Detect which cell encompasses the target text, then output its [x, y] center coordinate. 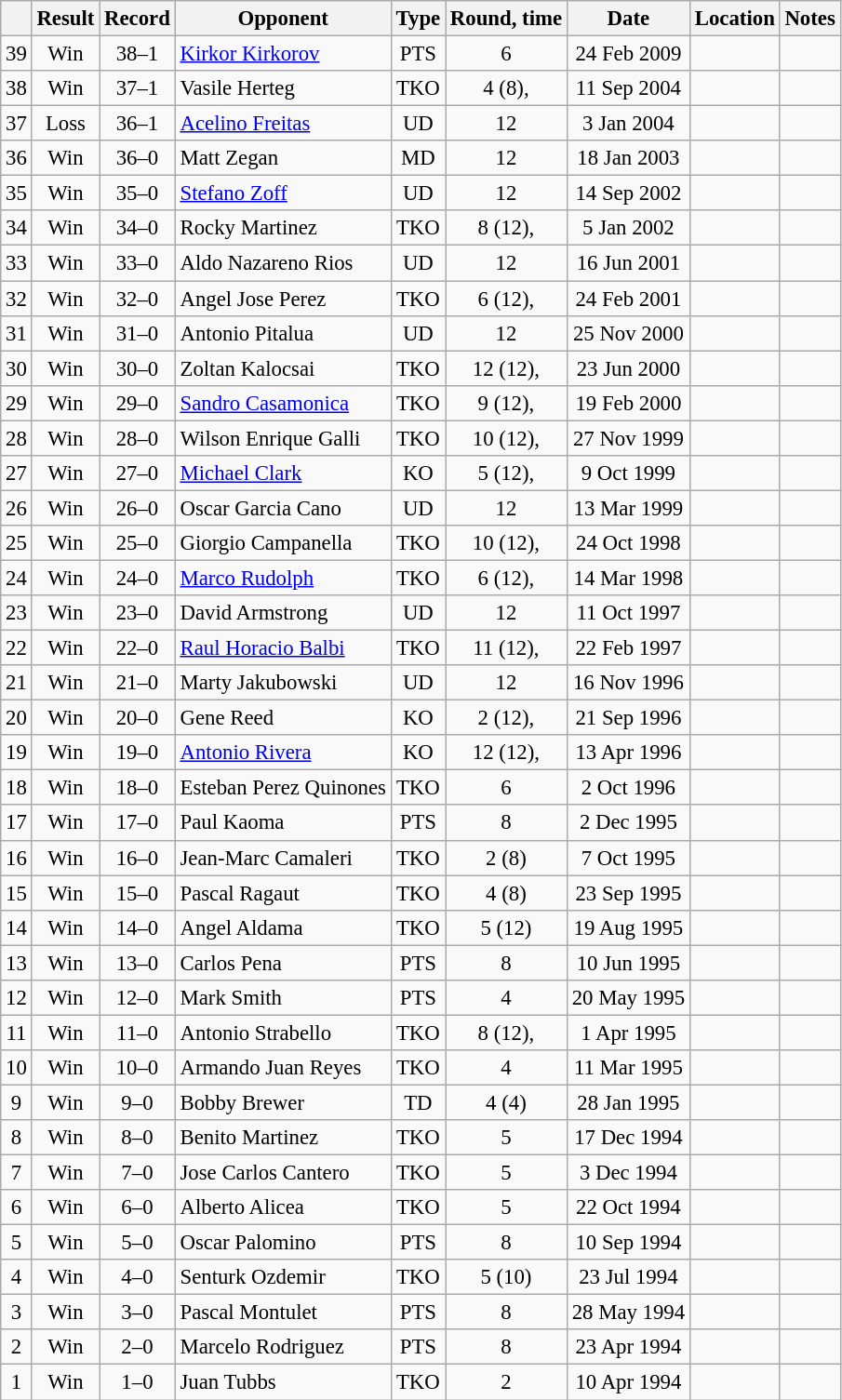
Pascal Ragaut [283, 893]
11 (12), [506, 648]
28 Jan 1995 [628, 1102]
4 (8) [506, 893]
1 Apr 1995 [628, 1033]
5 (12), [506, 473]
36 [17, 158]
30–0 [138, 368]
13–0 [138, 963]
17–0 [138, 823]
Location [735, 19]
28 May 1994 [628, 1313]
2 Oct 1996 [628, 788]
12–0 [138, 998]
21–0 [138, 683]
38–1 [138, 54]
Kirkor Kirkorov [283, 54]
10–0 [138, 1068]
11 Oct 1997 [628, 613]
11–0 [138, 1033]
7 Oct 1995 [628, 858]
27 Nov 1999 [628, 438]
23–0 [138, 613]
Juan Tubbs [283, 1382]
1–0 [138, 1382]
20 [17, 718]
7–0 [138, 1173]
16 [17, 858]
5–0 [138, 1243]
Marty Jakubowski [283, 683]
Pascal Montulet [283, 1313]
25 Nov 2000 [628, 333]
9 [17, 1102]
39 [17, 54]
24 Oct 1998 [628, 543]
14 Mar 1998 [628, 578]
16–0 [138, 858]
Marcelo Rodriguez [283, 1348]
31 [17, 333]
David Armstrong [283, 613]
2 (8) [506, 858]
Type [418, 19]
22–0 [138, 648]
22 Oct 1994 [628, 1207]
Bobby Brewer [283, 1102]
Antonio Strabello [283, 1033]
TD [418, 1102]
36–0 [138, 158]
Jose Carlos Cantero [283, 1173]
10 Apr 1994 [628, 1382]
33 [17, 263]
11 [17, 1033]
23 [17, 613]
4 (4) [506, 1102]
29–0 [138, 403]
Opponent [283, 19]
35–0 [138, 193]
Wilson Enrique Galli [283, 438]
13 Mar 1999 [628, 508]
Rocky Martinez [283, 228]
24 Feb 2009 [628, 54]
25–0 [138, 543]
6–0 [138, 1207]
13 Apr 1996 [628, 753]
Angel Jose Perez [283, 299]
26–0 [138, 508]
10 Sep 1994 [628, 1243]
Mark Smith [283, 998]
Result [65, 19]
32 [17, 299]
Alberto Alicea [283, 1207]
Sandro Casamonica [283, 403]
30 [17, 368]
24 [17, 578]
19–0 [138, 753]
23 Sep 1995 [628, 893]
5 (12) [506, 927]
14 [17, 927]
36–1 [138, 124]
20 May 1995 [628, 998]
Benito Martinez [283, 1138]
9–0 [138, 1102]
32–0 [138, 299]
Date [628, 19]
37–1 [138, 88]
9 Oct 1999 [628, 473]
Oscar Garcia Cano [283, 508]
3–0 [138, 1313]
Antonio Pitalua [283, 333]
18 Jan 2003 [628, 158]
Marco Rudolph [283, 578]
Matt Zegan [283, 158]
8–0 [138, 1138]
Angel Aldama [283, 927]
28–0 [138, 438]
18–0 [138, 788]
Round, time [506, 19]
23 Apr 1994 [628, 1348]
15 [17, 893]
Paul Kaoma [283, 823]
7 [17, 1173]
3 Jan 2004 [628, 124]
2–0 [138, 1348]
24–0 [138, 578]
Record [138, 19]
Armando Juan Reyes [283, 1068]
13 [17, 963]
Aldo Nazareno Rios [283, 263]
11 Mar 1995 [628, 1068]
Vasile Herteg [283, 88]
10 [17, 1068]
9 (12), [506, 403]
24 Feb 2001 [628, 299]
35 [17, 193]
16 Nov 1996 [628, 683]
31–0 [138, 333]
21 Sep 1996 [628, 718]
Acelino Freitas [283, 124]
11 Sep 2004 [628, 88]
Michael Clark [283, 473]
34–0 [138, 228]
3 Dec 1994 [628, 1173]
Carlos Pena [283, 963]
Raul Horacio Balbi [283, 648]
29 [17, 403]
14 Sep 2002 [628, 193]
21 [17, 683]
Zoltan Kalocsai [283, 368]
17 [17, 823]
17 Dec 1994 [628, 1138]
27 [17, 473]
5 Jan 2002 [628, 228]
33–0 [138, 263]
1 [17, 1382]
Loss [65, 124]
Senturk Ozdemir [283, 1277]
Gene Reed [283, 718]
28 [17, 438]
5 (10) [506, 1277]
14–0 [138, 927]
10 Jun 1995 [628, 963]
Antonio Rivera [283, 753]
22 [17, 648]
22 Feb 1997 [628, 648]
19 Aug 1995 [628, 927]
15–0 [138, 893]
Jean-Marc Camaleri [283, 858]
MD [418, 158]
23 Jul 1994 [628, 1277]
20–0 [138, 718]
25 [17, 543]
23 Jun 2000 [628, 368]
37 [17, 124]
Giorgio Campanella [283, 543]
16 Jun 2001 [628, 263]
2 (12), [506, 718]
19 [17, 753]
4–0 [138, 1277]
34 [17, 228]
2 Dec 1995 [628, 823]
3 [17, 1313]
38 [17, 88]
Notes [809, 19]
Esteban Perez Quinones [283, 788]
Oscar Palomino [283, 1243]
19 Feb 2000 [628, 403]
18 [17, 788]
Stefano Zoff [283, 193]
26 [17, 508]
27–0 [138, 473]
4 (8), [506, 88]
